Return [x, y] of the center of cell containing provided text 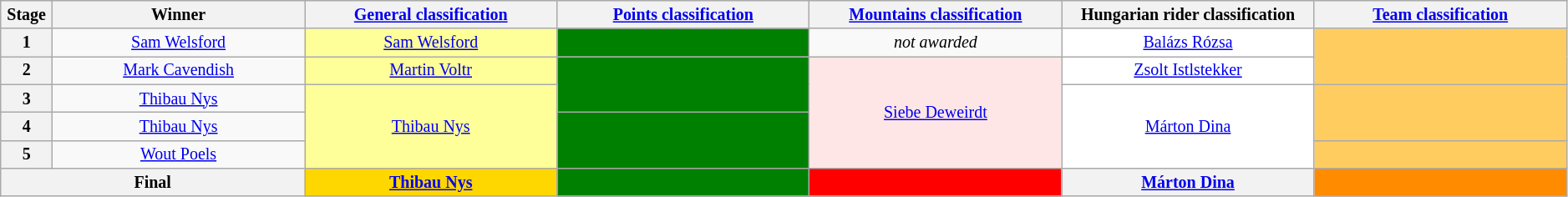
General classification [431, 15]
4 [27, 127]
Wout Poels [179, 154]
Mountains classification [936, 15]
2 [27, 70]
Balázs Rózsa [1188, 43]
3 [27, 98]
Martin Voltr [431, 70]
not awarded [936, 43]
Hungarian rider classification [1188, 15]
Team classification [1440, 15]
Winner [179, 15]
Points classification [683, 15]
Stage [27, 15]
Mark Cavendish [179, 70]
Final [153, 182]
Zsolt Istlstekker [1188, 70]
5 [27, 154]
Siebe Deweirdt [936, 113]
1 [27, 43]
